Detect which cell encompasses the target text, then output its (X, Y) center coordinate. 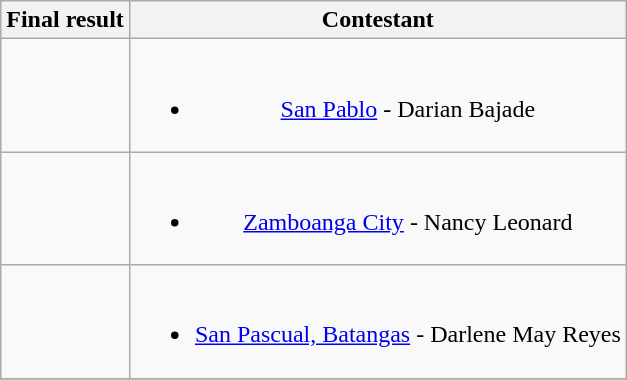
Final result (66, 20)
San Pascual, Batangas - Darlene May Reyes (378, 322)
Contestant (378, 20)
San Pablo - Darian Bajade (378, 96)
Zamboanga City - Nancy Leonard (378, 208)
